For the text-containing cell, return its midpoint in (X, Y) coordinate format. 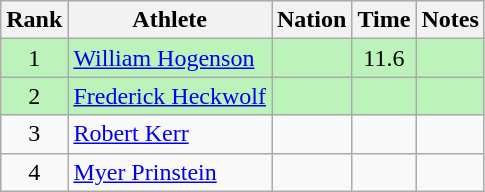
Athlete (170, 20)
3 (34, 134)
Robert Kerr (170, 134)
4 (34, 172)
Nation (312, 20)
2 (34, 96)
11.6 (384, 58)
Time (384, 20)
Myer Prinstein (170, 172)
Rank (34, 20)
William Hogenson (170, 58)
Frederick Heckwolf (170, 96)
1 (34, 58)
Notes (450, 20)
